Scan for the cell matching the given text and deliver its (x, y) coordinate at center. 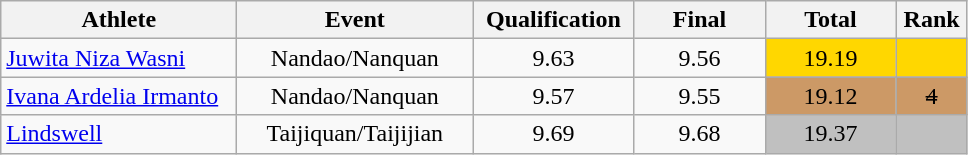
9.68 (700, 134)
9.63 (554, 58)
Qualification (554, 20)
9.56 (700, 58)
Final (700, 20)
9.55 (700, 96)
Taijiquan/Taijijian (355, 134)
19.12 (830, 96)
4 (932, 96)
9.57 (554, 96)
Event (355, 20)
Juwita Niza Wasni (119, 58)
Ivana Ardelia Irmanto (119, 96)
9.69 (554, 134)
19.19 (830, 58)
Lindswell (119, 134)
Rank (932, 20)
Total (830, 20)
Athlete (119, 20)
19.37 (830, 134)
